Determine the (x, y) coordinate at the center of the cell enclosing the given text.  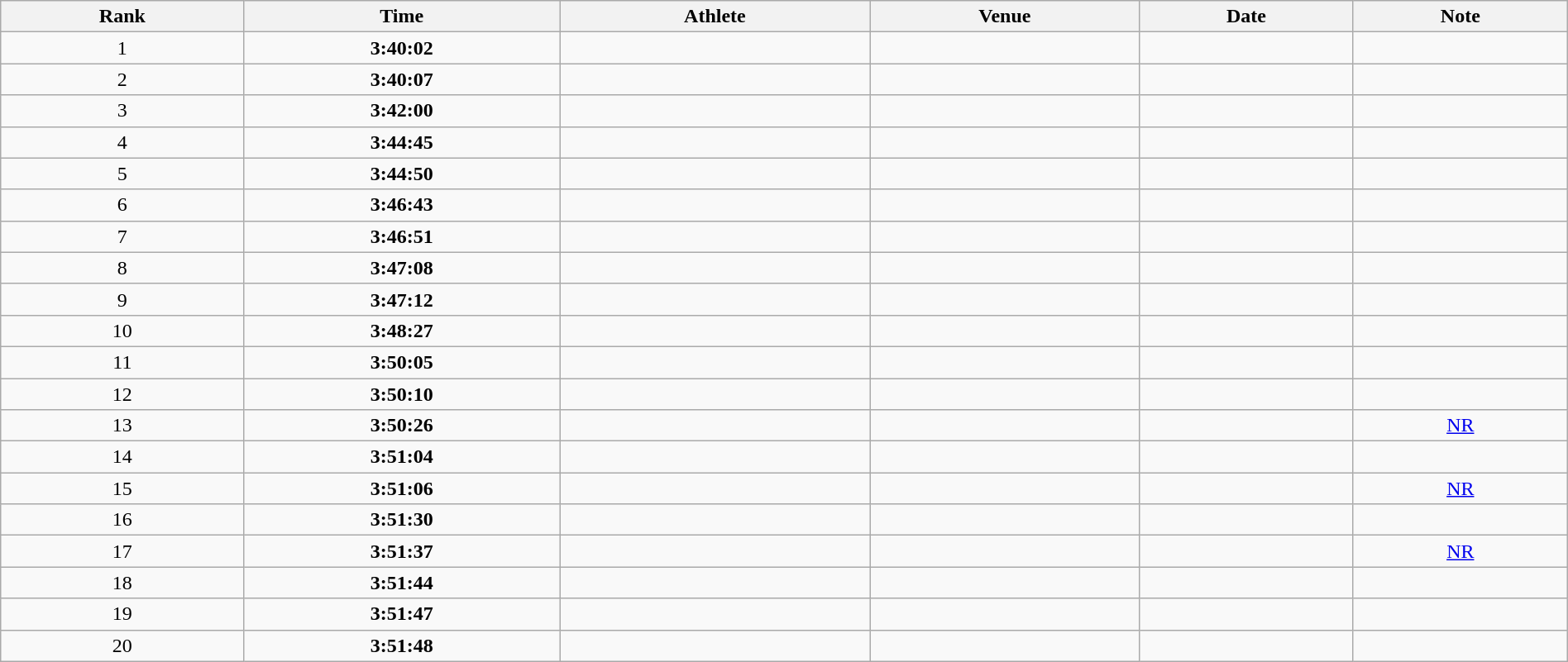
3:42:00 (402, 111)
3 (122, 111)
3:50:10 (402, 394)
Note (1460, 17)
Venue (1004, 17)
3:51:04 (402, 457)
7 (122, 236)
3:46:43 (402, 205)
4 (122, 142)
3:40:07 (402, 79)
3:51:44 (402, 583)
Time (402, 17)
12 (122, 394)
3:51:30 (402, 520)
19 (122, 614)
3:51:37 (402, 551)
3:51:48 (402, 645)
6 (122, 205)
14 (122, 457)
3:51:06 (402, 488)
8 (122, 268)
10 (122, 331)
11 (122, 362)
3:44:45 (402, 142)
15 (122, 488)
3:50:26 (402, 426)
3:44:50 (402, 174)
5 (122, 174)
3:50:05 (402, 362)
Rank (122, 17)
Athlete (715, 17)
3:51:47 (402, 614)
13 (122, 426)
3:40:02 (402, 48)
3:47:08 (402, 268)
18 (122, 583)
3:48:27 (402, 331)
Date (1247, 17)
2 (122, 79)
17 (122, 551)
3:47:12 (402, 299)
16 (122, 520)
1 (122, 48)
20 (122, 645)
3:46:51 (402, 236)
9 (122, 299)
